Pinpoint the cell where the given text exists, returning its [X, Y] midpoint coordinate. 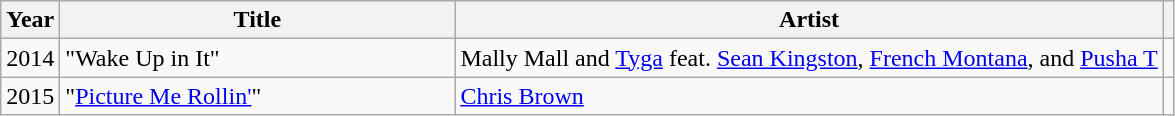
2014 [30, 58]
Title [258, 20]
"Wake Up in It" [258, 58]
Mally Mall and Tyga feat. Sean Kingston, French Montana, and Pusha T [809, 58]
Year [30, 20]
"Picture Me Rollin'" [258, 96]
Artist [809, 20]
Chris Brown [809, 96]
2015 [30, 96]
